Determine the (X, Y) coordinate at the center of the cell enclosing the given text.  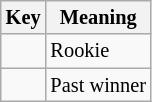
Rookie (98, 51)
Meaning (98, 17)
Key (24, 17)
Past winner (98, 85)
